Provide the [X, Y] coordinate of the cell's center where the given text is located.  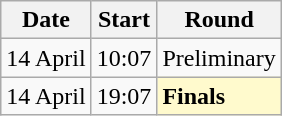
Round [219, 20]
Start [124, 20]
Finals [219, 96]
19:07 [124, 96]
Date [46, 20]
Preliminary [219, 58]
10:07 [124, 58]
